Detect which cell encompasses the target text, then output its [X, Y] center coordinate. 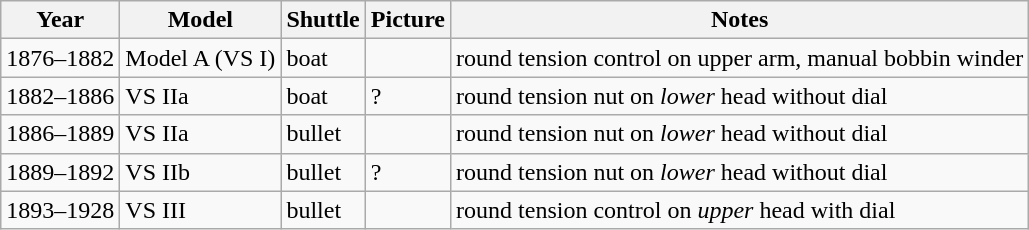
VS IIb [200, 172]
1876–1882 [60, 58]
Model A (VS I) [200, 58]
1889–1892 [60, 172]
1882–1886 [60, 96]
Year [60, 20]
round tension control on upper arm, manual bobbin winder [740, 58]
VS III [200, 210]
1893–1928 [60, 210]
1886–1889 [60, 134]
Notes [740, 20]
round tension control on upper head with dial [740, 210]
Shuttle [323, 20]
Picture [408, 20]
Model [200, 20]
